Identify which cell holds the provided text, then report its [x, y] central coordinate. 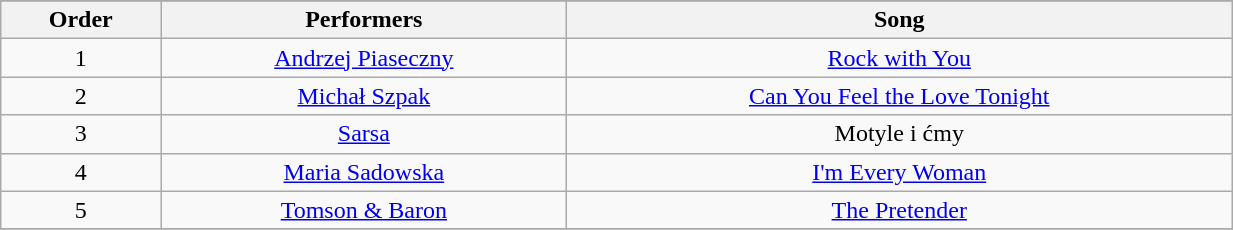
Michał Szpak [364, 96]
1 [81, 58]
Andrzej Piaseczny [364, 58]
Can You Feel the Love Tonight [900, 96]
3 [81, 134]
I'm Every Woman [900, 172]
Performers [364, 20]
2 [81, 96]
Tomson & Baron [364, 210]
4 [81, 172]
Order [81, 20]
Motyle i ćmy [900, 134]
The Pretender [900, 210]
Maria Sadowska [364, 172]
Rock with You [900, 58]
5 [81, 210]
Song [900, 20]
Sarsa [364, 134]
